For the text-containing cell, return its midpoint in [x, y] coordinate format. 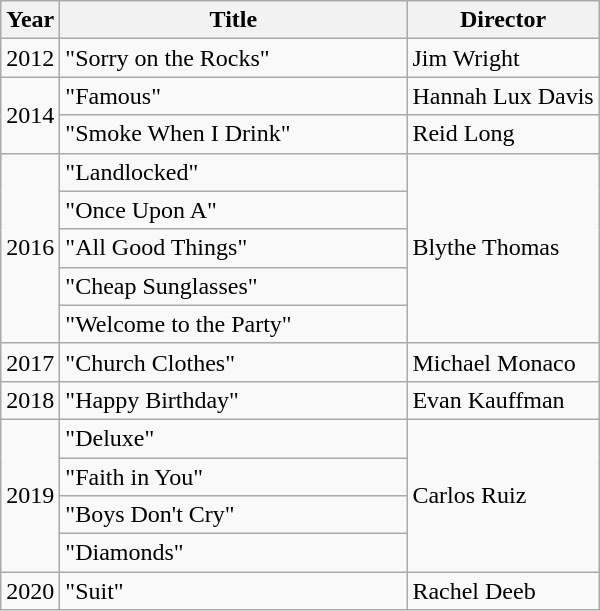
"Once Upon A" [234, 210]
Michael Monaco [503, 362]
2016 [30, 248]
2014 [30, 115]
"Sorry on the Rocks" [234, 58]
"All Good Things" [234, 248]
"Diamonds" [234, 553]
Year [30, 20]
"Boys Don't Cry" [234, 515]
2020 [30, 591]
"Cheap Sunglasses" [234, 286]
"Deluxe" [234, 438]
Title [234, 20]
Jim Wright [503, 58]
"Suit" [234, 591]
2018 [30, 400]
"Happy Birthday" [234, 400]
Carlos Ruiz [503, 495]
"Church Clothes" [234, 362]
"Smoke When I Drink" [234, 134]
Blythe Thomas [503, 248]
Evan Kauffman [503, 400]
"Landlocked" [234, 172]
2019 [30, 495]
Hannah Lux Davis [503, 96]
Reid Long [503, 134]
Director [503, 20]
"Welcome to the Party" [234, 324]
"Famous" [234, 96]
Rachel Deeb [503, 591]
2012 [30, 58]
"Faith in You" [234, 477]
2017 [30, 362]
